Return [x, y] of the center of cell containing provided text 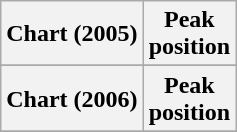
Chart (2006) [72, 98]
Chart (2005) [72, 34]
